Pinpoint the cell where the given text exists, returning its (X, Y) midpoint coordinate. 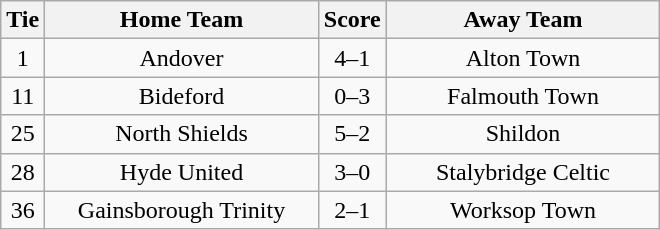
Worksop Town (523, 210)
4–1 (352, 58)
Andover (182, 58)
North Shields (182, 134)
Score (352, 20)
Tie (23, 20)
Shildon (523, 134)
Bideford (182, 96)
3–0 (352, 172)
25 (23, 134)
Stalybridge Celtic (523, 172)
1 (23, 58)
Away Team (523, 20)
Falmouth Town (523, 96)
Hyde United (182, 172)
36 (23, 210)
11 (23, 96)
Home Team (182, 20)
0–3 (352, 96)
2–1 (352, 210)
Alton Town (523, 58)
Gainsborough Trinity (182, 210)
28 (23, 172)
5–2 (352, 134)
